Output the [X, Y] coordinate of the center of the cell containing the given text.  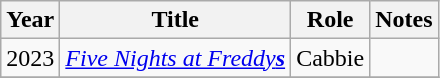
2023 [30, 58]
Five Nights at Freddys [176, 58]
Cabbie [330, 58]
Role [330, 20]
Notes [404, 20]
Title [176, 20]
Year [30, 20]
